Capture the cell that displays the provided text and extract its (X, Y) central coordinate. 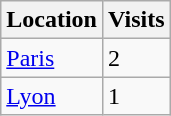
Lyon (52, 96)
Location (52, 20)
Paris (52, 58)
Visits (136, 20)
2 (136, 58)
1 (136, 96)
